From the cell containing the given text, extract its center point as (x, y) coordinate. 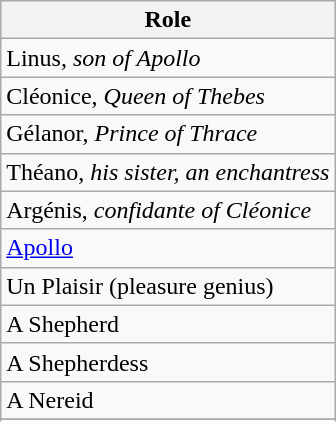
Linus, son of Apollo (168, 58)
Théano, his sister, an enchantress (168, 172)
Cléonice, Queen of Thebes (168, 96)
Apollo (168, 248)
Role (168, 20)
A Shepherdess (168, 362)
Un Plaisir (pleasure genius) (168, 286)
A Nereid (168, 400)
A Shepherd (168, 324)
Gélanor, Prince of Thrace (168, 134)
Argénis, confidante of Cléonice (168, 210)
